Search for the cell housing the specified text and yield its [X, Y] center coordinate. 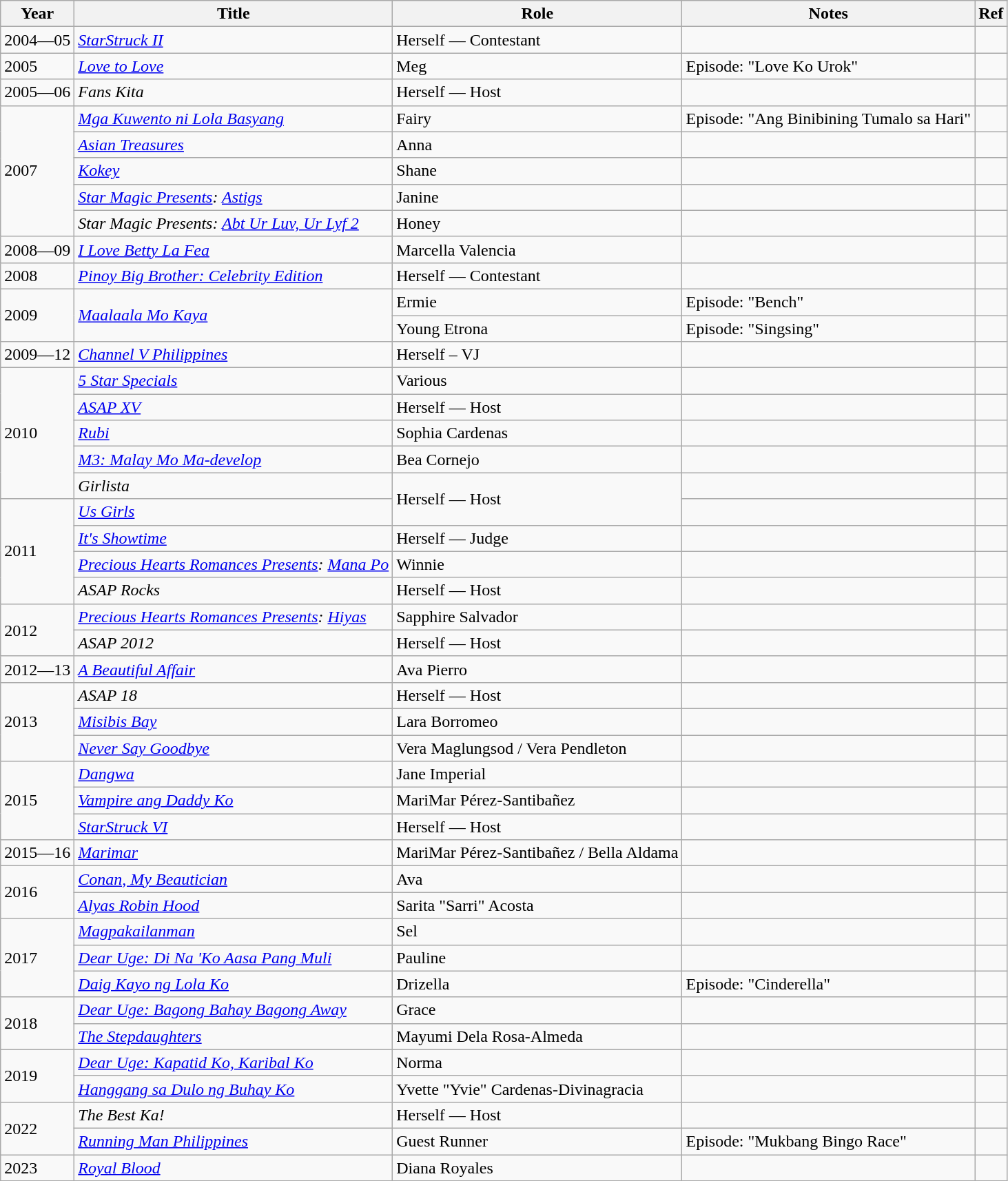
Alyas Robin Hood [234, 905]
Misibis Bay [234, 721]
ASAP Rocks [234, 590]
Precious Hearts Romances Presents: Hiyas [234, 617]
Various [537, 381]
Star Magic Presents: Abt Ur Luv, Ur Lyf 2 [234, 223]
Mga Kuwento ni Lola Basyang [234, 119]
Yvette "Yvie" Cardenas-Divinagracia [537, 1089]
2019 [37, 1076]
Episode: "Cinderella" [828, 984]
Fans Kita [234, 92]
2022 [37, 1128]
Love to Love [234, 66]
Dear Uge: Kapatid Ko, Karibal Ko [234, 1062]
A Beautiful Affair [234, 669]
Sarita "Sarri" Acosta [537, 905]
MariMar Pérez-Santibañez [537, 801]
Shane [537, 171]
Daig Kayo ng Lola Ko [234, 984]
Episode: "Ang Binibining Tumalo sa Hari" [828, 119]
ASAP 2012 [234, 643]
Ava Pierro [537, 669]
Fairy [537, 119]
Bea Cornejo [537, 460]
Hanggang sa Dulo ng Buhay Ko [234, 1089]
Episode: "Singsing" [828, 329]
Pinoy Big Brother: Celebrity Edition [234, 276]
Magpakailanman [234, 932]
Never Say Goodbye [234, 748]
Title [234, 14]
Dangwa [234, 774]
Girlista [234, 486]
Guest Runner [537, 1141]
Conan, My Beautician [234, 879]
It's Showtime [234, 538]
2012—13 [37, 669]
2008—09 [37, 249]
2005—06 [37, 92]
ASAP 18 [234, 695]
Ref [991, 14]
Vampire ang Daddy Ko [234, 801]
Lara Borromeo [537, 721]
Herself – VJ [537, 355]
2009—12 [37, 355]
2007 [37, 171]
Royal Blood [234, 1168]
Year [37, 14]
5 Star Specials [234, 381]
Ava [537, 879]
Channel V Philippines [234, 355]
2017 [37, 958]
MariMar Pérez-Santibañez / Bella Aldama [537, 853]
Pauline [537, 958]
Precious Hearts Romances Presents: Mana Po [234, 564]
Sel [537, 932]
Asian Treasures [234, 145]
2012 [37, 630]
Drizella [537, 984]
2015—16 [37, 853]
The Best Ka! [234, 1115]
Norma [537, 1062]
Vera Maglungsod / Vera Pendleton [537, 748]
ASAP XV [234, 407]
Marimar [234, 853]
Mayumi Dela Rosa-Almeda [537, 1036]
Diana Royales [537, 1168]
2008 [37, 276]
Honey [537, 223]
Rubi [234, 433]
I Love Betty La Fea [234, 249]
Episode: "Bench" [828, 302]
Herself — Judge [537, 538]
Us Girls [234, 512]
Anna [537, 145]
2009 [37, 315]
StarStruck VI [234, 827]
Episode: "Love Ko Urok" [828, 66]
2018 [37, 1023]
2023 [37, 1168]
The Stepdaughters [234, 1036]
Maalaala Mo Kaya [234, 315]
Kokey [234, 171]
Dear Uge: Di Na 'Ko Aasa Pang Muli [234, 958]
2005 [37, 66]
Dear Uge: Bagong Bahay Bagong Away [234, 1010]
2015 [37, 801]
2013 [37, 721]
Winnie [537, 564]
Janine [537, 197]
Jane Imperial [537, 774]
M3: Malay Mo Ma-develop [234, 460]
Meg [537, 66]
StarStruck II [234, 40]
Star Magic Presents: Astigs [234, 197]
Running Man Philippines [234, 1141]
Sophia Cardenas [537, 433]
Ermie [537, 302]
Notes [828, 14]
Young Etrona [537, 329]
2004—05 [37, 40]
Grace [537, 1010]
Sapphire Salvador [537, 617]
Role [537, 14]
Marcella Valencia [537, 249]
2011 [37, 551]
Episode: "Mukbang Bingo Race" [828, 1141]
2016 [37, 892]
2010 [37, 433]
